Output the (X, Y) coordinate of the center of the cell containing the given text.  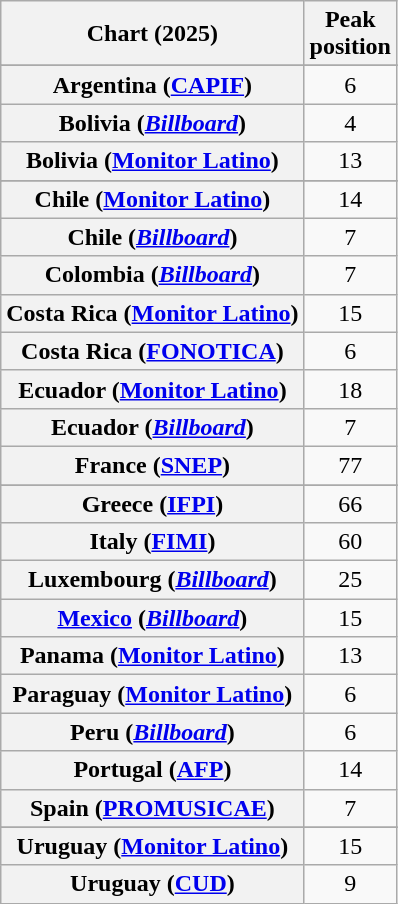
Costa Rica (FONOTICA) (152, 351)
Greece (IFPI) (152, 503)
Paraguay (Monitor Latino) (152, 694)
Chile (Billboard) (152, 237)
77 (350, 465)
Peakposition (350, 34)
Uruguay (CUD) (152, 884)
Spain (PROMUSICAE) (152, 808)
Italy (FIMI) (152, 542)
Chart (2025) (152, 34)
Ecuador (Monitor Latino) (152, 389)
Mexico (Billboard) (152, 618)
9 (350, 884)
Bolivia (Billboard) (152, 123)
France (SNEP) (152, 465)
Costa Rica (Monitor Latino) (152, 313)
Chile (Monitor Latino) (152, 199)
Bolivia (Monitor Latino) (152, 161)
Colombia (Billboard) (152, 275)
Luxembourg (Billboard) (152, 580)
Peru (Billboard) (152, 732)
Portugal (AFP) (152, 770)
Ecuador (Billboard) (152, 427)
25 (350, 580)
Panama (Monitor Latino) (152, 656)
66 (350, 503)
4 (350, 123)
Argentina (CAPIF) (152, 85)
Uruguay (Monitor Latino) (152, 846)
60 (350, 542)
18 (350, 389)
